Return [X, Y] of the center of cell containing provided text 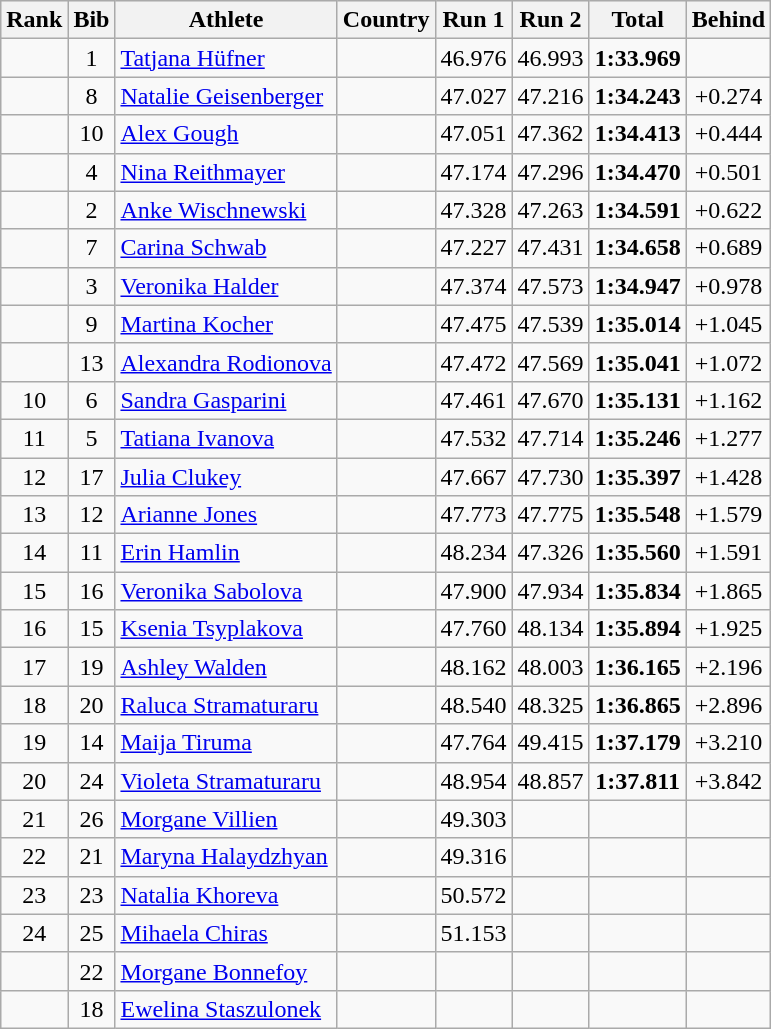
+2.196 [728, 667]
48.162 [474, 667]
47.667 [474, 477]
1:36.865 [638, 705]
1:35.397 [638, 477]
+1.925 [728, 629]
1:35.014 [638, 324]
48.325 [550, 705]
Nina Reithmayer [226, 172]
47.263 [550, 210]
48.234 [474, 553]
47.475 [474, 324]
46.976 [474, 58]
4 [92, 172]
1:34.591 [638, 210]
1:34.947 [638, 286]
47.216 [550, 96]
+1.072 [728, 362]
26 [92, 819]
47.773 [474, 515]
Raluca Stramaturaru [226, 705]
Julia Clukey [226, 477]
1:37.179 [638, 743]
49.316 [474, 857]
1:34.658 [638, 248]
47.362 [550, 134]
1:35.246 [638, 438]
47.174 [474, 172]
Rank [34, 20]
Ewelina Staszulonek [226, 1009]
47.296 [550, 172]
Anke Wischnewski [226, 210]
1:36.165 [638, 667]
1:35.131 [638, 400]
+0.501 [728, 172]
1:35.548 [638, 515]
48.134 [550, 629]
Morgane Villien [226, 819]
9 [92, 324]
48.540 [474, 705]
47.730 [550, 477]
Maryna Halaydzhyan [226, 857]
+1.865 [728, 591]
7 [92, 248]
6 [92, 400]
47.934 [550, 591]
Alexandra Rodionova [226, 362]
+1.591 [728, 553]
Veronika Halder [226, 286]
47.326 [550, 553]
2 [92, 210]
Behind [728, 20]
49.303 [474, 819]
1:34.243 [638, 96]
47.374 [474, 286]
47.027 [474, 96]
1 [92, 58]
47.900 [474, 591]
1:37.811 [638, 781]
Ashley Walden [226, 667]
51.153 [474, 933]
Natalia Khoreva [226, 895]
1:34.413 [638, 134]
47.461 [474, 400]
Veronika Sabolova [226, 591]
47.775 [550, 515]
47.532 [474, 438]
+0.622 [728, 210]
+0.274 [728, 96]
+0.444 [728, 134]
1:35.560 [638, 553]
1:34.470 [638, 172]
47.328 [474, 210]
47.714 [550, 438]
48.857 [550, 781]
Violeta Stramaturaru [226, 781]
Ksenia Tsyplakova [226, 629]
+1.277 [728, 438]
47.760 [474, 629]
47.431 [550, 248]
47.472 [474, 362]
48.954 [474, 781]
5 [92, 438]
Arianne Jones [226, 515]
Tatjana Hüfner [226, 58]
1:33.969 [638, 58]
47.051 [474, 134]
Morgane Bonnefoy [226, 971]
Carina Schwab [226, 248]
Natalie Geisenberger [226, 96]
1:35.894 [638, 629]
Tatiana Ivanova [226, 438]
47.670 [550, 400]
Run 1 [474, 20]
3 [92, 286]
49.415 [550, 743]
+0.978 [728, 286]
Total [638, 20]
+1.428 [728, 477]
47.227 [474, 248]
47.539 [550, 324]
Maija Tiruma [226, 743]
+1.579 [728, 515]
1:35.041 [638, 362]
48.003 [550, 667]
25 [92, 933]
+2.896 [728, 705]
Erin Hamlin [226, 553]
Athlete [226, 20]
Martina Kocher [226, 324]
+1.162 [728, 400]
+0.689 [728, 248]
+3.842 [728, 781]
Alex Gough [226, 134]
47.764 [474, 743]
+1.045 [728, 324]
Run 2 [550, 20]
47.569 [550, 362]
Sandra Gasparini [226, 400]
46.993 [550, 58]
Country [386, 20]
Mihaela Chiras [226, 933]
1:35.834 [638, 591]
47.573 [550, 286]
50.572 [474, 895]
Bib [92, 20]
8 [92, 96]
+3.210 [728, 743]
